Detect which cell encompasses the target text, then output its [x, y] center coordinate. 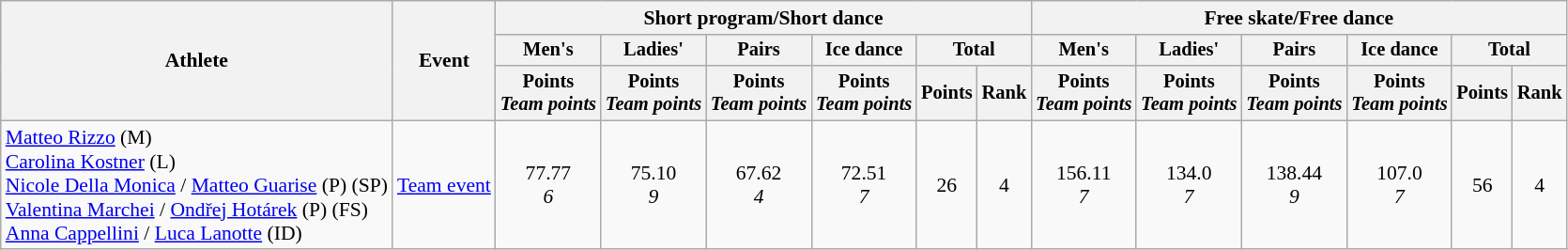
107.07 [1399, 185]
Team event [444, 185]
Athlete [197, 60]
134.07 [1189, 185]
75.109 [653, 185]
67.624 [759, 185]
Free skate/Free dance [1299, 18]
72.517 [864, 185]
77.776 [548, 185]
56 [1482, 185]
138.449 [1294, 185]
Event [444, 60]
26 [946, 185]
156.117 [1084, 185]
Short program/Short dance [763, 18]
